Provide the (X, Y) coordinate of the cell's center where the given text is located.  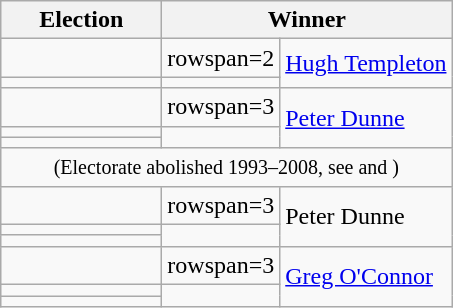
rowspan=2 (221, 58)
(Electorate abolished 1993–2008, see and ) (226, 167)
Hugh Templeton (366, 64)
Greg O'Connor (366, 276)
Election (82, 20)
Winner (307, 20)
